From the cell containing the given text, extract its center point as (X, Y) coordinate. 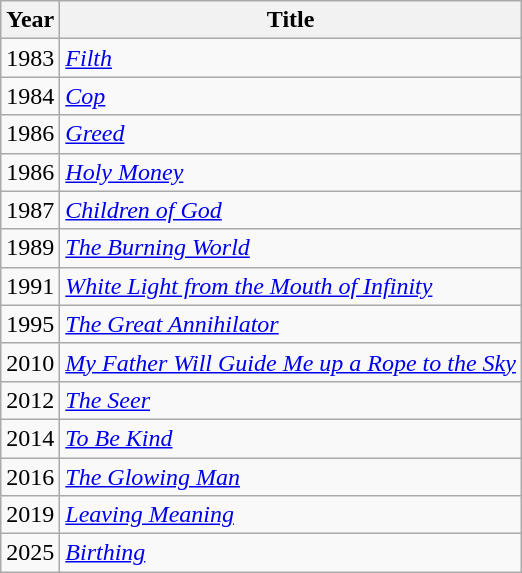
2010 (30, 362)
1991 (30, 286)
The Glowing Man (291, 477)
Birthing (291, 553)
White Light from the Mouth of Infinity (291, 286)
The Great Annihilator (291, 324)
Cop (291, 96)
2019 (30, 515)
1995 (30, 324)
2016 (30, 477)
Filth (291, 58)
The Burning World (291, 248)
2012 (30, 400)
Leaving Meaning (291, 515)
1987 (30, 210)
Year (30, 20)
1984 (30, 96)
2025 (30, 553)
Greed (291, 134)
To Be Kind (291, 438)
The Seer (291, 400)
2014 (30, 438)
Title (291, 20)
Children of God (291, 210)
1989 (30, 248)
My Father Will Guide Me up a Rope to the Sky (291, 362)
1983 (30, 58)
Holy Money (291, 172)
